Detect which cell encompasses the target text, then output its [X, Y] center coordinate. 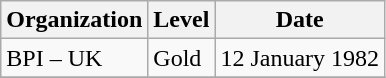
Organization [74, 20]
Gold [182, 58]
Level [182, 20]
BPI – UK [74, 58]
12 January 1982 [300, 58]
Date [300, 20]
